Output the (X, Y) coordinate of the center of the cell containing the given text.  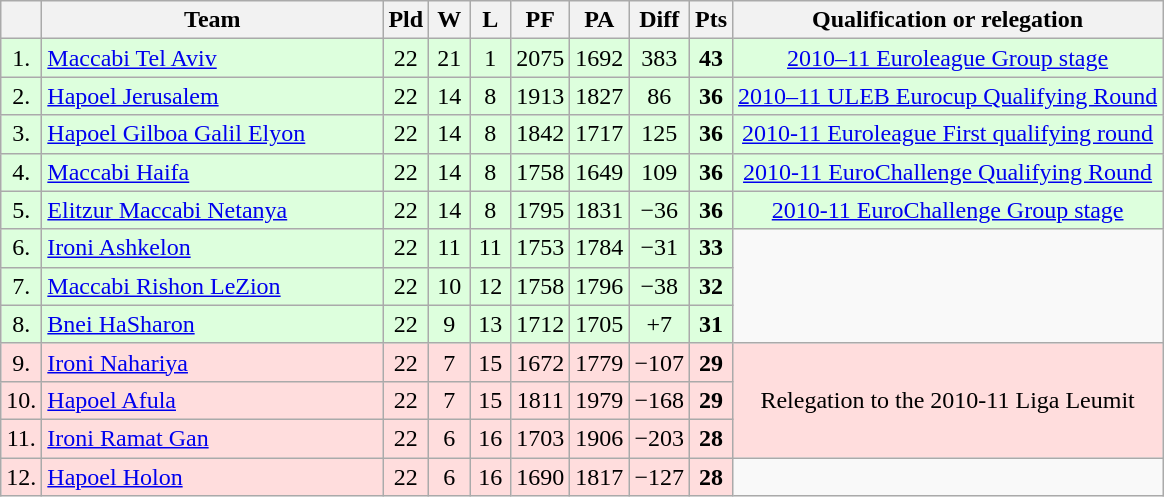
Maccabi Tel Aviv (212, 58)
Diff (660, 20)
−168 (660, 400)
Bnei HaSharon (212, 324)
9. (22, 362)
−38 (660, 286)
9 (450, 324)
383 (660, 58)
PF (540, 20)
1 (490, 58)
6. (22, 248)
1690 (540, 477)
−107 (660, 362)
Maccabi Haifa (212, 172)
−36 (660, 210)
Hapoel Jerusalem (212, 96)
2010–11 Euroleague Group stage (948, 58)
W (450, 20)
1712 (540, 324)
5. (22, 210)
3. (22, 134)
+7 (660, 324)
Hapoel Afula (212, 400)
2010-11 EuroChallenge Group stage (948, 210)
8. (22, 324)
12 (490, 286)
−203 (660, 438)
43 (710, 58)
L (490, 20)
Ironi Nahariya (212, 362)
Hapoel Gilboa Galil Elyon (212, 134)
10 (450, 286)
33 (710, 248)
1753 (540, 248)
1692 (600, 58)
1906 (600, 438)
Ironi Ramat Gan (212, 438)
Pts (710, 20)
13 (490, 324)
PA (600, 20)
1784 (600, 248)
109 (660, 172)
Relegation to the 2010-11 Liga Leumit (948, 400)
1796 (600, 286)
1811 (540, 400)
1672 (540, 362)
2010-11 Euroleague First qualifying round (948, 134)
2. (22, 96)
1717 (600, 134)
Qualification or relegation (948, 20)
Ironi Ashkelon (212, 248)
2010–11 ULEB Eurocup Qualifying Round (948, 96)
10. (22, 400)
11. (22, 438)
Elitzur Maccabi Netanya (212, 210)
2075 (540, 58)
1979 (600, 400)
86 (660, 96)
1. (22, 58)
1705 (600, 324)
Team (212, 20)
7. (22, 286)
Hapoel Holon (212, 477)
1827 (600, 96)
1649 (600, 172)
1703 (540, 438)
Maccabi Rishon LeZion (212, 286)
12. (22, 477)
4. (22, 172)
−127 (660, 477)
Pld (406, 20)
31 (710, 324)
21 (450, 58)
125 (660, 134)
−31 (660, 248)
1817 (600, 477)
32 (710, 286)
1831 (600, 210)
1795 (540, 210)
1842 (540, 134)
1779 (600, 362)
1913 (540, 96)
2010-11 EuroChallenge Qualifying Round (948, 172)
